From the cell containing the given text, extract its center point as [X, Y] coordinate. 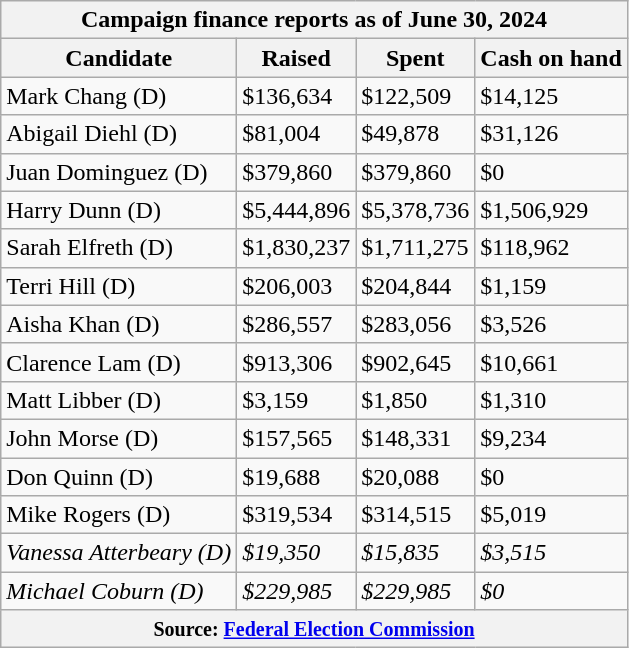
$19,350 [296, 553]
$136,634 [296, 96]
$206,003 [296, 286]
$5,444,896 [296, 210]
$118,962 [551, 248]
$5,019 [551, 515]
Mark Chang (D) [119, 96]
$3,515 [551, 553]
$913,306 [296, 362]
Aisha Khan (D) [119, 324]
$9,234 [551, 438]
Clarence Lam (D) [119, 362]
Campaign finance reports as of June 30, 2024 [314, 20]
Vanessa Atterbeary (D) [119, 553]
Don Quinn (D) [119, 477]
Sarah Elfreth (D) [119, 248]
$19,688 [296, 477]
$3,159 [296, 400]
$1,850 [416, 400]
Raised [296, 58]
$902,645 [416, 362]
$31,126 [551, 134]
Michael Coburn (D) [119, 591]
$1,711,275 [416, 248]
$157,565 [296, 438]
$20,088 [416, 477]
$204,844 [416, 286]
Terri Hill (D) [119, 286]
$14,125 [551, 96]
Harry Dunn (D) [119, 210]
$81,004 [296, 134]
Matt Libber (D) [119, 400]
Spent [416, 58]
Mike Rogers (D) [119, 515]
$1,506,929 [551, 210]
$3,526 [551, 324]
Cash on hand [551, 58]
John Morse (D) [119, 438]
$10,661 [551, 362]
$1,159 [551, 286]
$319,534 [296, 515]
$314,515 [416, 515]
Abigail Diehl (D) [119, 134]
Candidate [119, 58]
$1,310 [551, 400]
Source: Federal Election Commission [314, 629]
$122,509 [416, 96]
$15,835 [416, 553]
$283,056 [416, 324]
$5,378,736 [416, 210]
$286,557 [296, 324]
$1,830,237 [296, 248]
$49,878 [416, 134]
Juan Dominguez (D) [119, 172]
$148,331 [416, 438]
